From the cell containing the given text, extract its center point as (X, Y) coordinate. 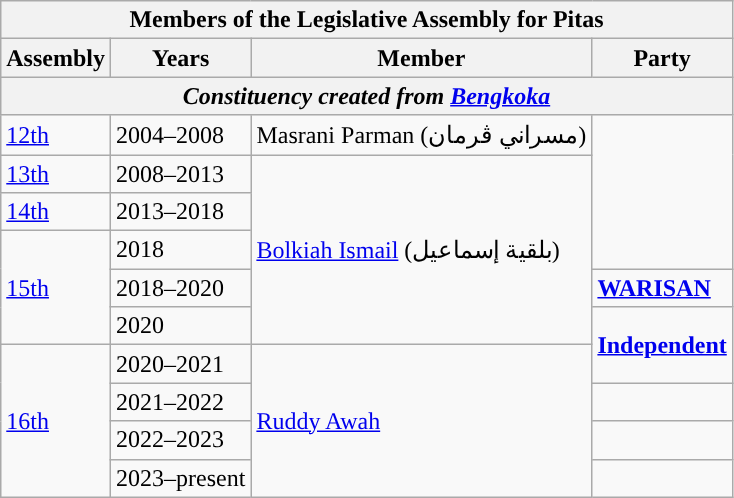
13th (56, 173)
2013–2018 (180, 212)
2020–2021 (180, 364)
Masrani Parman (مسراني ڤرمان) (422, 135)
Bolkiah Ismail (بلقية إسماعيل) (422, 249)
2022–2023 (180, 440)
14th (56, 212)
15th (56, 288)
16th (56, 421)
Years (180, 58)
2023–present (180, 478)
WARISAN (662, 288)
Party (662, 58)
Constituency created from Bengkoka (367, 96)
2018 (180, 250)
Assembly (56, 58)
2021–2022 (180, 402)
Member (422, 58)
Members of the Legislative Assembly for Pitas (367, 20)
2004–2008 (180, 135)
12th (56, 135)
Independent (662, 345)
2008–2013 (180, 173)
Ruddy Awah (422, 421)
2020 (180, 326)
2018–2020 (180, 288)
